For the text-containing cell, return its midpoint in [X, Y] coordinate format. 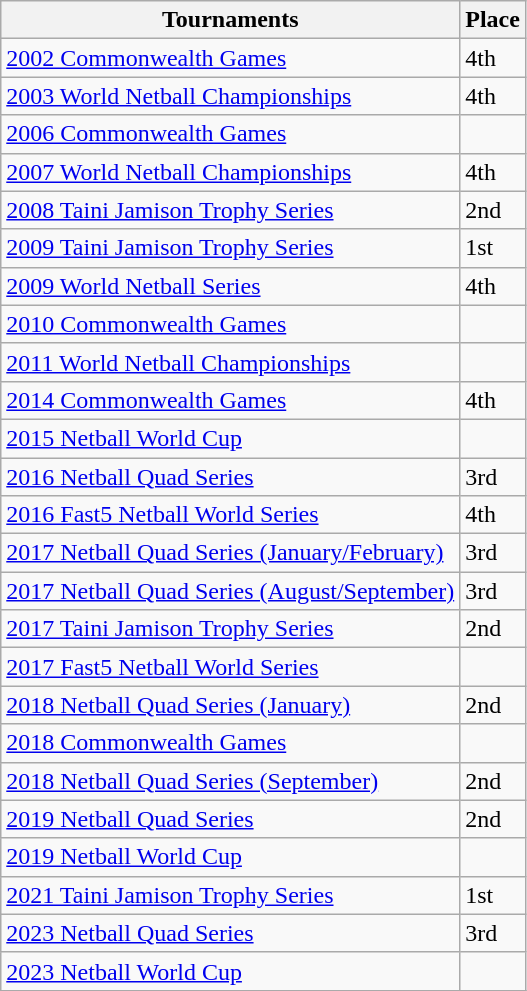
Tournaments [230, 20]
2023 Netball World Cup [230, 971]
2010 Commonwealth Games [230, 324]
2009 Taini Jamison Trophy Series [230, 248]
2018 Netball Quad Series (January) [230, 705]
2017 Taini Jamison Trophy Series [230, 629]
2016 Netball Quad Series [230, 477]
2018 Commonwealth Games [230, 743]
2017 Netball Quad Series (January/February) [230, 553]
2017 Fast5 Netball World Series [230, 667]
2016 Fast5 Netball World Series [230, 515]
2009 World Netball Series [230, 286]
2007 World Netball Championships [230, 172]
2023 Netball Quad Series [230, 933]
2017 Netball Quad Series (August/September) [230, 591]
2002 Commonwealth Games [230, 58]
2014 Commonwealth Games [230, 400]
2021 Taini Jamison Trophy Series [230, 895]
2008 Taini Jamison Trophy Series [230, 210]
2018 Netball Quad Series (September) [230, 781]
2011 World Netball Championships [230, 362]
Place [493, 20]
2006 Commonwealth Games [230, 134]
2003 World Netball Championships [230, 96]
2019 Netball World Cup [230, 857]
2019 Netball Quad Series [230, 819]
2015 Netball World Cup [230, 438]
